From the cell containing the given text, extract its center point as (x, y) coordinate. 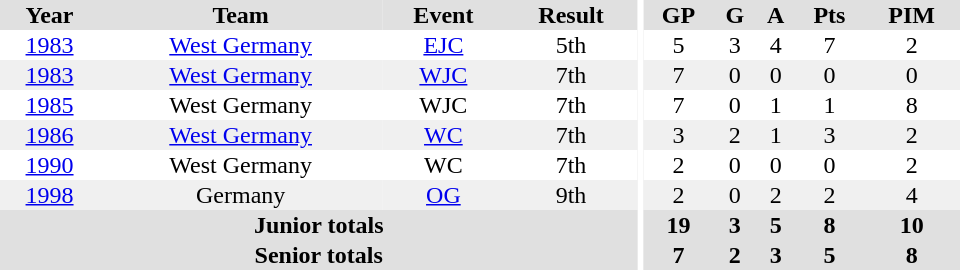
Senior totals (318, 255)
Team (240, 15)
1985 (50, 105)
Year (50, 15)
1998 (50, 195)
5th (572, 45)
Event (443, 15)
1990 (50, 165)
OG (443, 195)
PIM (912, 15)
EJC (443, 45)
9th (572, 195)
10 (912, 225)
GP (678, 15)
G (735, 15)
1986 (50, 135)
A (776, 15)
Pts (829, 15)
Result (572, 15)
Germany (240, 195)
19 (678, 225)
Junior totals (318, 225)
